Return the (x, y) coordinate for the center point of the cell that contains the specified text.  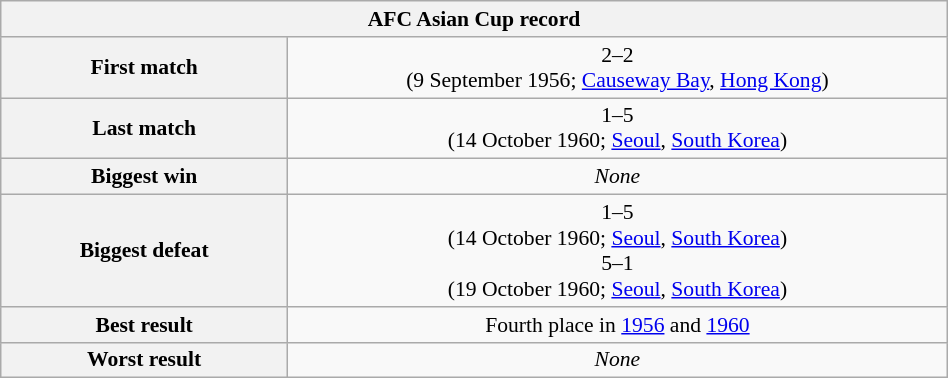
2–2 (9 September 1956; Causeway Bay, Hong Kong) (618, 68)
Worst result (144, 360)
Biggest defeat (144, 251)
1–5 (14 October 1960; Seoul, South Korea) 5–1 (19 October 1960; Seoul, South Korea) (618, 251)
1–5 (14 October 1960; Seoul, South Korea) (618, 128)
Biggest win (144, 177)
Best result (144, 325)
Fourth place in 1956 and 1960 (618, 325)
Last match (144, 128)
AFC Asian Cup record (474, 19)
First match (144, 68)
